Return the [X, Y] coordinate for the center point of the cell that contains the specified text.  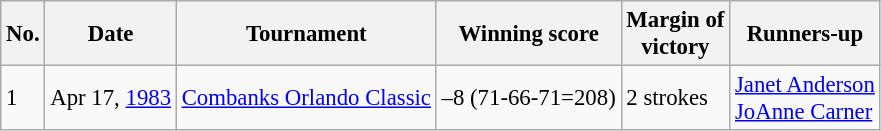
Tournament [306, 34]
Date [110, 34]
Combanks Orlando Classic [306, 98]
Apr 17, 1983 [110, 98]
No. [23, 34]
Janet Anderson JoAnne Carner [805, 98]
Margin ofvictory [676, 34]
–8 (71-66-71=208) [528, 98]
1 [23, 98]
Winning score [528, 34]
2 strokes [676, 98]
Runners-up [805, 34]
